Find where the given text appears and provide that cell's center as [X, Y] coordinate. 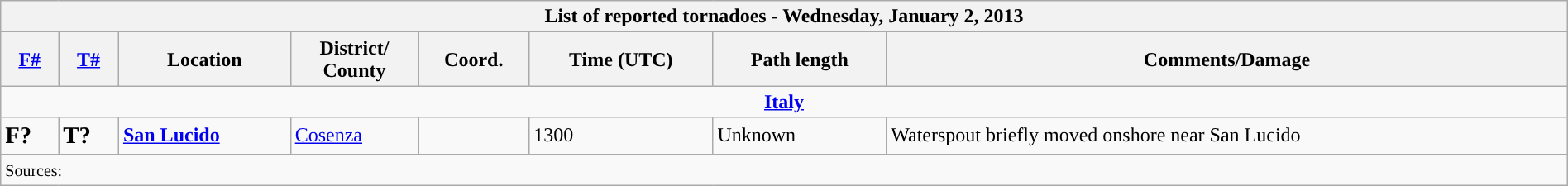
T# [89, 60]
Italy [784, 102]
Unknown [800, 136]
Comments/Damage [1227, 60]
Time (UTC) [621, 60]
Coord. [474, 60]
F# [30, 60]
T? [89, 136]
Cosenza [354, 136]
Waterspout briefly moved onshore near San Lucido [1227, 136]
San Lucido [204, 136]
Location [204, 60]
District/County [354, 60]
Path length [800, 60]
F? [30, 136]
1300 [621, 136]
Sources: [784, 169]
List of reported tornadoes - Wednesday, January 2, 2013 [784, 17]
